Output the [x, y] coordinate of the center of the cell containing the given text.  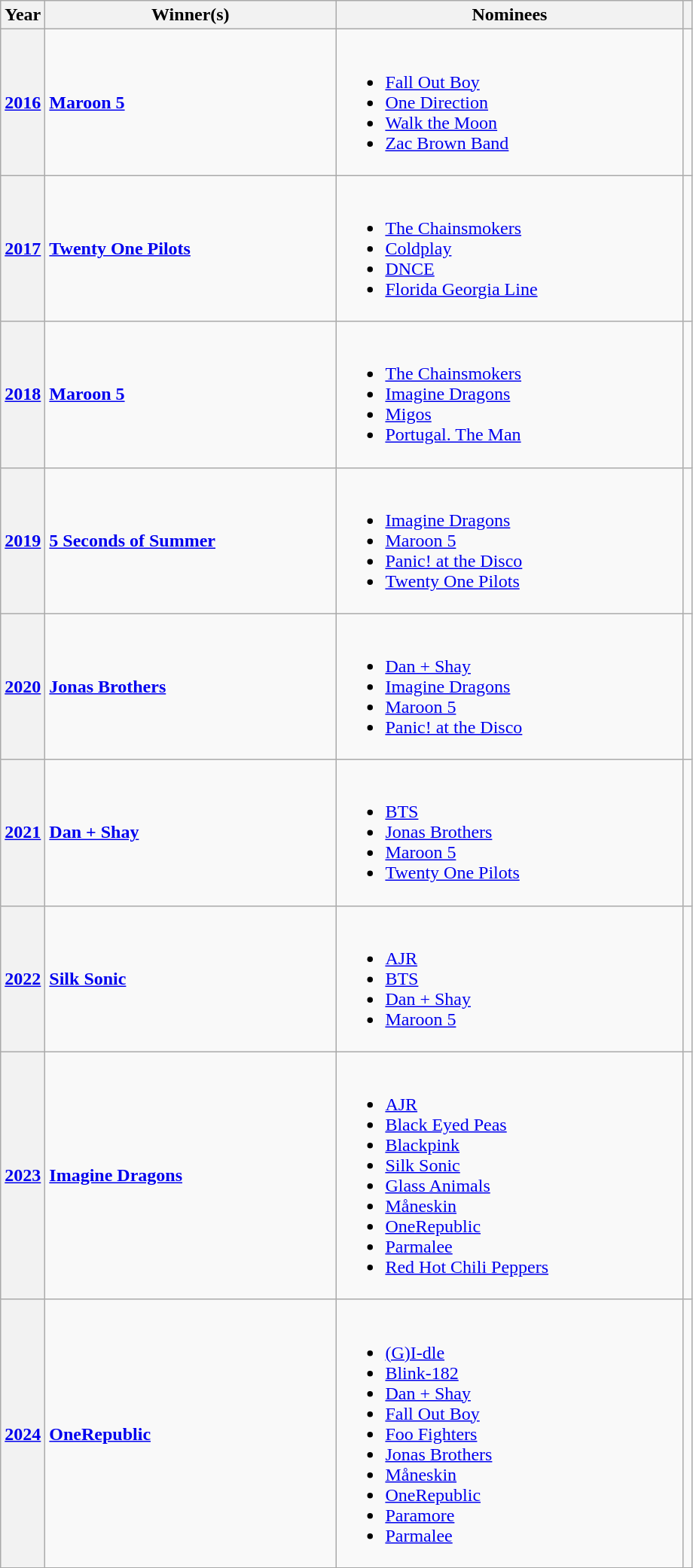
5 Seconds of Summer [191, 540]
2017 [23, 248]
2024 [23, 1433]
2018 [23, 394]
2023 [23, 1176]
Imagine Dragons [191, 1176]
Dan + Shay Imagine Dragons Maroon 5 Panic! at the Disco [509, 687]
Silk Sonic [191, 979]
(G)I-dle Blink-182 Dan + Shay Fall Out Boy Foo Fighters Jonas Brothers Måneskin OneRepublic Paramore Parmalee [509, 1433]
2016 [23, 102]
2021 [23, 833]
Nominees [509, 15]
Imagine Dragons Maroon 5 Panic! at the Disco Twenty One Pilots [509, 540]
2019 [23, 540]
Jonas Brothers [191, 687]
The Chainsmokers Coldplay DNCE Florida Georgia Line [509, 248]
AJR BTS Dan + Shay Maroon 5 [509, 979]
The Chainsmokers Imagine Dragons Migos Portugal. The Man [509, 394]
AJR Black Eyed Peas Blackpink Silk Sonic Glass Animals Måneskin OneRepublic Parmalee Red Hot Chili Peppers [509, 1176]
OneRepublic [191, 1433]
Dan + Shay [191, 833]
BTS Jonas Brothers Maroon 5 Twenty One Pilots [509, 833]
Winner(s) [191, 15]
Fall Out Boy One Direction Walk the Moon Zac Brown Band [509, 102]
Twenty One Pilots [191, 248]
2020 [23, 687]
2022 [23, 979]
Year [23, 15]
